From the cell containing the given text, extract its center point as (x, y) coordinate. 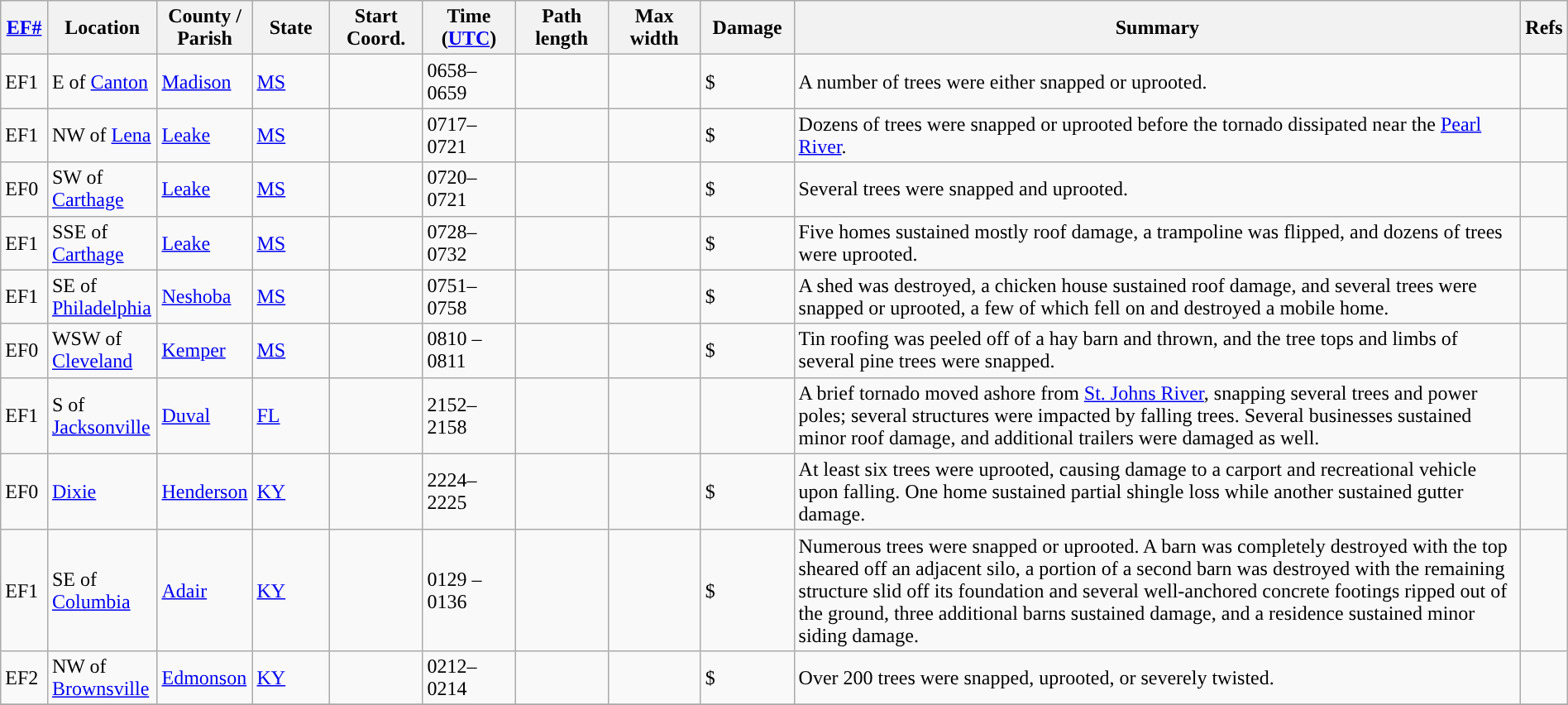
Madison (205, 81)
FL (291, 415)
Neshoba (205, 296)
EF# (25, 28)
Over 200 trees were snapped, uprooted, or severely twisted. (1158, 677)
Max width (654, 28)
Several trees were snapped and uprooted. (1158, 189)
SE of Philadelphia (103, 296)
Dixie (103, 492)
Adair (205, 590)
Five homes sustained mostly roof damage, a trampoline was flipped, and dozens of trees were uprooted. (1158, 243)
Time (UTC) (469, 28)
0717–0721 (469, 136)
Refs (1545, 28)
A number of trees were either snapped or uprooted. (1158, 81)
0720–0721 (469, 189)
0129 – 0136 (469, 590)
E of Canton (103, 81)
Summary (1158, 28)
S of Jacksonville (103, 415)
Location (103, 28)
0728–0732 (469, 243)
NW of Brownsville (103, 677)
SW of Carthage (103, 189)
SSE of Carthage (103, 243)
Damage (748, 28)
Dozens of trees were snapped or uprooted before the tornado dissipated near the Pearl River. (1158, 136)
Start Coord. (375, 28)
Tin roofing was peeled off of a hay barn and thrown, and the tree tops and limbs of several pine trees were snapped. (1158, 351)
0810 – 0811 (469, 351)
EF2 (25, 677)
State (291, 28)
NW of Lena (103, 136)
County / Parish (205, 28)
SE of Columbia (103, 590)
Kemper (205, 351)
Duval (205, 415)
2152–2158 (469, 415)
Edmonson (205, 677)
2224–2225 (469, 492)
Path length (562, 28)
Henderson (205, 492)
0751–0758 (469, 296)
0212–0214 (469, 677)
WSW of Cleveland (103, 351)
0658–0659 (469, 81)
